Detect which cell encompasses the target text, then output its [x, y] center coordinate. 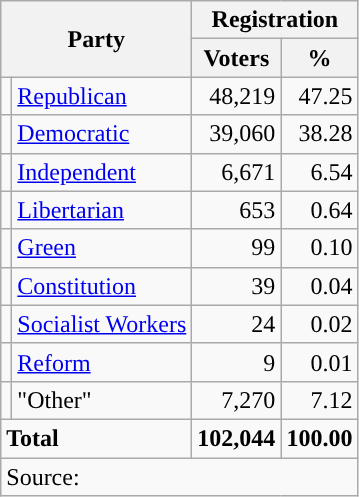
Socialist Workers [102, 324]
Source: [180, 477]
39,060 [236, 134]
Green [102, 248]
7.12 [320, 400]
"Other" [102, 400]
Total [96, 438]
6,671 [236, 172]
% [320, 58]
0.01 [320, 362]
Voters [236, 58]
Registration [275, 20]
Republican [102, 96]
0.02 [320, 324]
0.64 [320, 210]
Democratic [102, 134]
100.00 [320, 438]
6.54 [320, 172]
47.25 [320, 96]
7,270 [236, 400]
Constitution [102, 286]
102,044 [236, 438]
99 [236, 248]
39 [236, 286]
38.28 [320, 134]
653 [236, 210]
Libertarian [102, 210]
Party [96, 39]
0.04 [320, 286]
24 [236, 324]
Independent [102, 172]
9 [236, 362]
Reform [102, 362]
48,219 [236, 96]
0.10 [320, 248]
